Determine the [X, Y] coordinate at the center of the cell enclosing the given text.  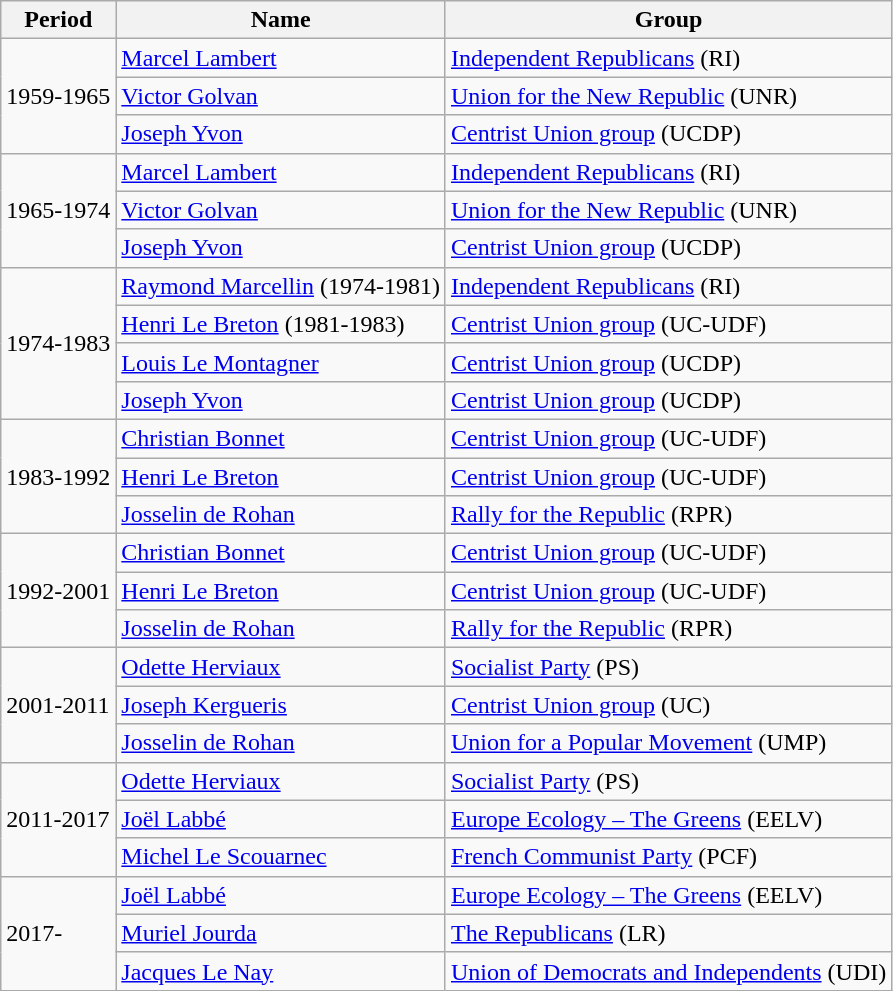
1983-1992 [58, 476]
French Communist Party (PCF) [668, 857]
Raymond Marcellin (1974-1981) [281, 286]
Muriel Jourda [281, 933]
1965-1974 [58, 210]
Louis Le Montagner [281, 362]
2017- [58, 933]
Jacques Le Nay [281, 971]
Union of Democrats and Independents (UDI) [668, 971]
2011-2017 [58, 819]
Centrist Union group (UC) [668, 705]
Michel Le Scouarnec [281, 857]
Name [281, 20]
Union for a Popular Movement (UMP) [668, 743]
1992-2001 [58, 591]
1959-1965 [58, 96]
1974-1983 [58, 343]
Period [58, 20]
Joseph Kergueris [281, 705]
The Republicans (LR) [668, 933]
Group [668, 20]
Henri Le Breton (1981-1983) [281, 324]
2001-2011 [58, 705]
